Identify which cell holds the provided text, then report its [x, y] central coordinate. 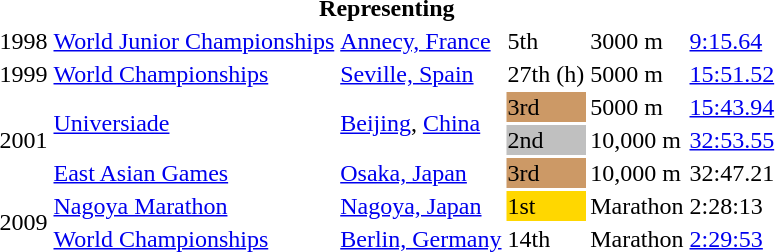
1st [546, 206]
2nd [546, 140]
Marathon [637, 206]
Beijing, China [421, 124]
3000 m [637, 41]
World Junior Championships [194, 41]
27th (h) [546, 74]
Seville, Spain [421, 74]
Annecy, France [421, 41]
5th [546, 41]
Nagoya, Japan [421, 206]
East Asian Games [194, 173]
Nagoya Marathon [194, 206]
Osaka, Japan [421, 173]
World Championships [194, 74]
Universiade [194, 124]
